Scan for the cell matching the given text and deliver its (X, Y) coordinate at center. 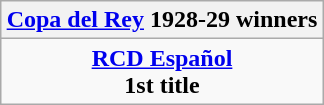
RCD Español1st title (162, 72)
Copa del Rey 1928-29 winners (162, 20)
